Pinpoint the cell where the given text exists, returning its (X, Y) midpoint coordinate. 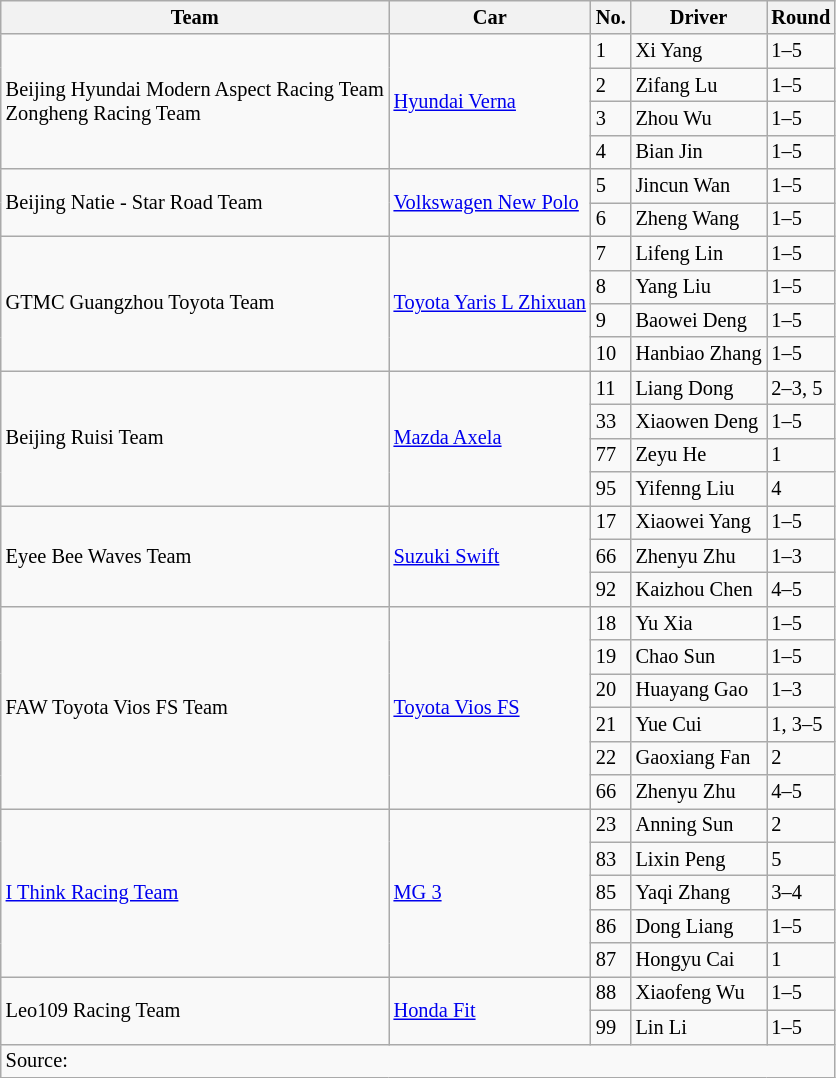
Team (195, 17)
Xiaowen Deng (699, 421)
Chao Sun (699, 657)
Jincun Wan (699, 186)
Yifenng Liu (699, 489)
Lin Li (699, 1027)
18 (611, 623)
Toyota Yaris L Zhixuan (490, 304)
Yang Liu (699, 287)
88 (611, 993)
Zhou Wu (699, 118)
Yu Xia (699, 623)
Beijing Hyundai Modern Aspect Racing TeamZongheng Racing Team (195, 102)
Source: (418, 1061)
86 (611, 926)
Eyee Bee Waves Team (195, 556)
Beijing Natie - Star Road Team (195, 202)
No. (611, 17)
Lifeng Lin (699, 253)
Xi Yang (699, 51)
Hyundai Verna (490, 102)
Lixin Peng (699, 859)
Xiaowei Yang (699, 522)
Hongyu Cai (699, 960)
3 (611, 118)
8 (611, 287)
Gaoxiang Fan (699, 758)
Round (802, 17)
Zifang Lu (699, 85)
17 (611, 522)
87 (611, 960)
2–3, 5 (802, 388)
I Think Racing Team (195, 892)
92 (611, 589)
77 (611, 455)
Suzuki Swift (490, 556)
Honda Fit (490, 1010)
Car (490, 17)
Kaizhou Chen (699, 589)
FAW Toyota Vios FS Team (195, 707)
21 (611, 724)
1, 3–5 (802, 724)
Yaqi Zhang (699, 892)
Xiaofeng Wu (699, 993)
Toyota Vios FS (490, 707)
MG 3 (490, 892)
20 (611, 690)
Bian Jin (699, 152)
6 (611, 219)
Yue Cui (699, 724)
Volkswagen New Polo (490, 202)
11 (611, 388)
Leo109 Racing Team (195, 1010)
Baowei Deng (699, 320)
Hanbiao Zhang (699, 354)
GTMC Guangzhou Toyota Team (195, 304)
Anning Sun (699, 825)
7 (611, 253)
3–4 (802, 892)
99 (611, 1027)
22 (611, 758)
33 (611, 421)
Driver (699, 17)
Liang Dong (699, 388)
Zeyu He (699, 455)
Mazda Axela (490, 438)
Huayang Gao (699, 690)
19 (611, 657)
10 (611, 354)
85 (611, 892)
9 (611, 320)
95 (611, 489)
Beijing Ruisi Team (195, 438)
23 (611, 825)
83 (611, 859)
Dong Liang (699, 926)
Zheng Wang (699, 219)
